From the cell containing the given text, extract its center point as (x, y) coordinate. 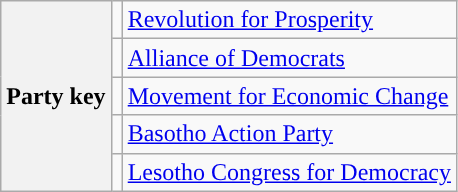
Party key (56, 96)
Alliance of Democrats (289, 58)
Basotho Action Party (289, 134)
Movement for Economic Change (289, 96)
Lesotho Congress for Democracy (289, 172)
Revolution for Prosperity (289, 20)
